Identify which cell holds the provided text, then report its (X, Y) central coordinate. 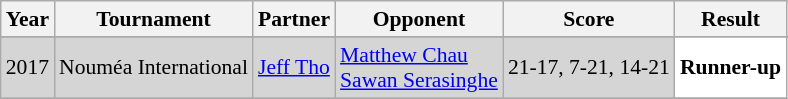
Score (589, 19)
Nouméa International (154, 68)
Year (28, 19)
Jeff Tho (294, 68)
Result (730, 19)
21-17, 7-21, 14-21 (589, 68)
Runner-up (730, 68)
Partner (294, 19)
Tournament (154, 19)
Matthew Chau Sawan Serasinghe (419, 68)
2017 (28, 68)
Opponent (419, 19)
